From the cell containing the given text, extract its center point as (X, Y) coordinate. 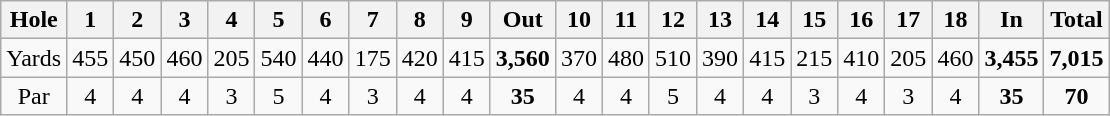
455 (90, 58)
370 (578, 58)
410 (862, 58)
215 (814, 58)
18 (956, 20)
Yards (34, 58)
3,455 (1012, 58)
6 (326, 20)
13 (720, 20)
14 (768, 20)
7,015 (1076, 58)
440 (326, 58)
2 (138, 20)
Par (34, 96)
12 (672, 20)
8 (420, 20)
11 (626, 20)
Hole (34, 20)
70 (1076, 96)
390 (720, 58)
Out (522, 20)
9 (466, 20)
10 (578, 20)
In (1012, 20)
450 (138, 58)
3,560 (522, 58)
7 (372, 20)
Total (1076, 20)
420 (420, 58)
540 (278, 58)
480 (626, 58)
510 (672, 58)
16 (862, 20)
175 (372, 58)
17 (908, 20)
1 (90, 20)
15 (814, 20)
